Identify which cell holds the provided text, then report its [x, y] central coordinate. 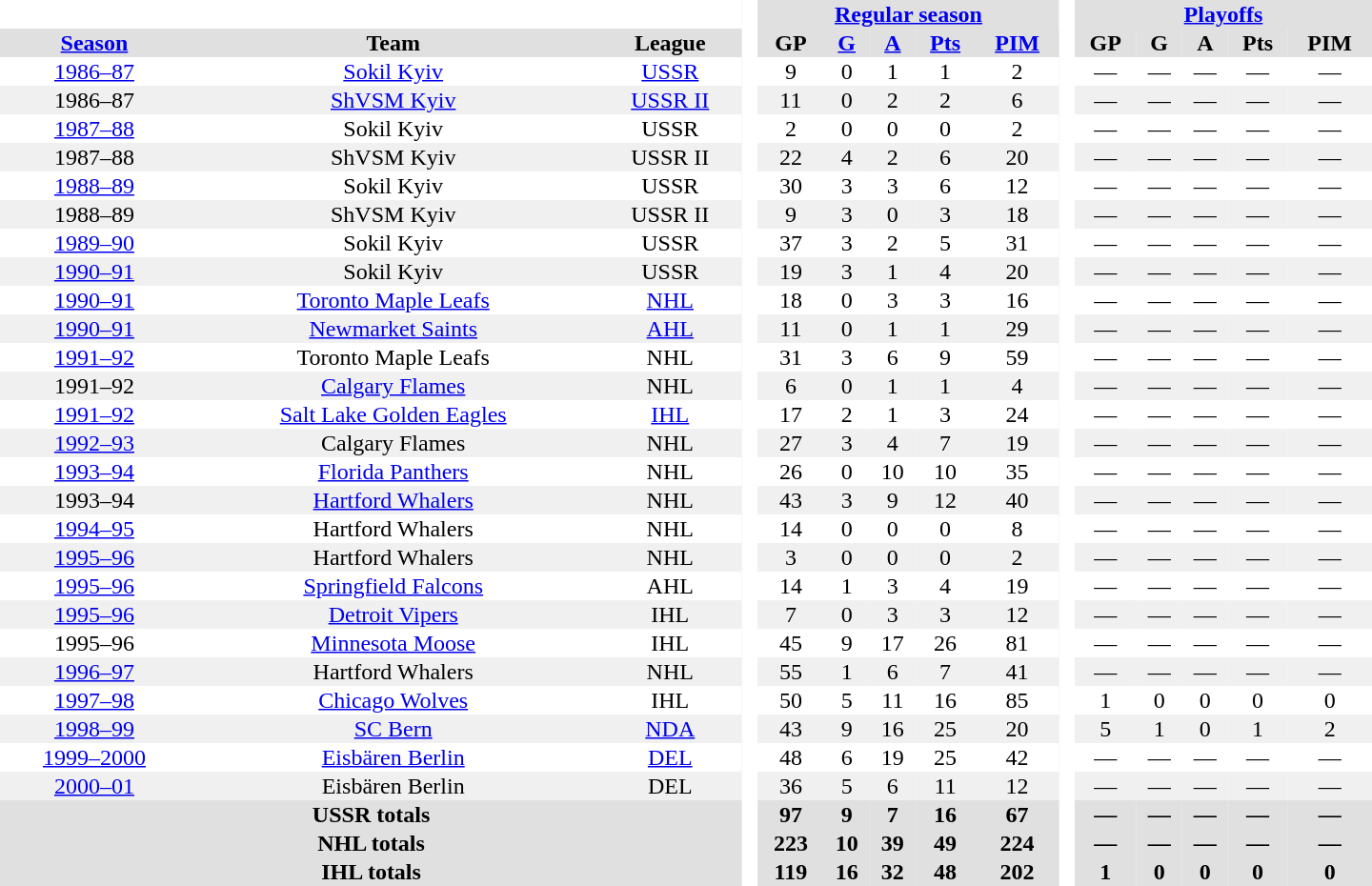
IHL totals [372, 872]
36 [791, 786]
40 [1018, 500]
1994–95 [94, 529]
97 [791, 815]
NDA [670, 729]
2000–01 [94, 786]
22 [791, 157]
30 [791, 186]
1989–90 [94, 243]
119 [791, 872]
Season [94, 43]
1998–99 [94, 729]
Newmarket Saints [393, 329]
League [670, 43]
29 [1018, 329]
Salt Lake Golden Eagles [393, 414]
85 [1018, 700]
27 [791, 443]
1997–98 [94, 700]
41 [1018, 672]
67 [1018, 815]
USSR totals [372, 815]
Florida Panthers [393, 472]
49 [945, 843]
202 [1018, 872]
1992–93 [94, 443]
35 [1018, 472]
42 [1018, 757]
81 [1018, 643]
45 [791, 643]
50 [791, 700]
8 [1018, 529]
224 [1018, 843]
1996–97 [94, 672]
SC Bern [393, 729]
Detroit Vipers [393, 614]
1999–2000 [94, 757]
55 [791, 672]
24 [1018, 414]
Chicago Wolves [393, 700]
Minnesota Moose [393, 643]
37 [791, 243]
Playoffs [1223, 14]
NHL totals [372, 843]
Regular season [909, 14]
Springfield Falcons [393, 586]
Team [393, 43]
32 [893, 872]
59 [1018, 357]
223 [791, 843]
39 [893, 843]
